Detect which cell encompasses the target text, then output its [x, y] center coordinate. 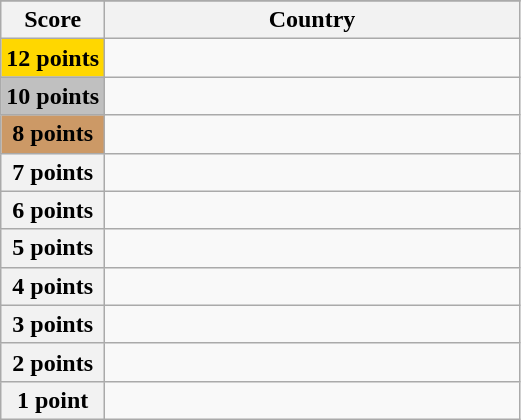
Score [53, 20]
Country [312, 20]
8 points [53, 134]
1 point [53, 400]
3 points [53, 324]
4 points [53, 286]
6 points [53, 210]
5 points [53, 248]
2 points [53, 362]
12 points [53, 58]
10 points [53, 96]
7 points [53, 172]
